For the text-containing cell, return its midpoint in (x, y) coordinate format. 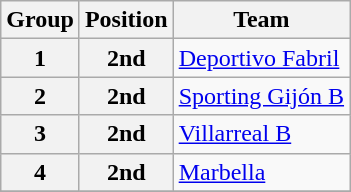
Position (126, 20)
Villarreal B (261, 134)
Group (40, 20)
4 (40, 172)
1 (40, 58)
2 (40, 96)
Sporting Gijón B (261, 96)
Marbella (261, 172)
Deportivo Fabril (261, 58)
Team (261, 20)
3 (40, 134)
